Search for the cell housing the specified text and yield its [x, y] center coordinate. 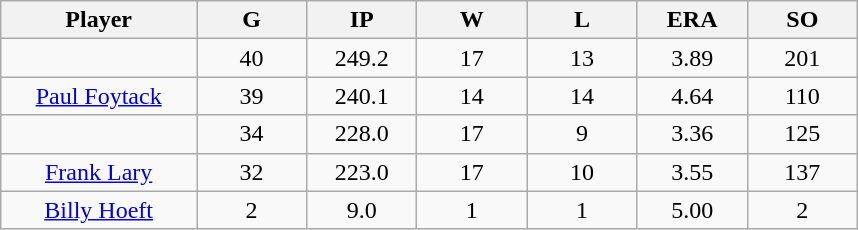
125 [802, 134]
4.64 [692, 96]
L [582, 20]
3.55 [692, 172]
G [252, 20]
228.0 [362, 134]
110 [802, 96]
39 [252, 96]
223.0 [362, 172]
10 [582, 172]
3.36 [692, 134]
201 [802, 58]
13 [582, 58]
IP [362, 20]
Frank Lary [99, 172]
W [472, 20]
9 [582, 134]
40 [252, 58]
32 [252, 172]
3.89 [692, 58]
SO [802, 20]
Billy Hoeft [99, 210]
137 [802, 172]
240.1 [362, 96]
9.0 [362, 210]
249.2 [362, 58]
Player [99, 20]
Paul Foytack [99, 96]
34 [252, 134]
ERA [692, 20]
5.00 [692, 210]
